Locate the cell with the specified text and output its (x, y) center coordinate. 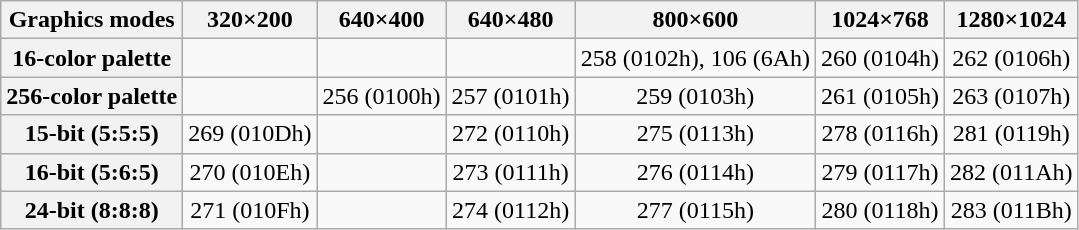
800×600 (695, 20)
275 (0113h) (695, 134)
Graphics modes (92, 20)
283 (011Bh) (1012, 210)
276 (0114h) (695, 172)
277 (0115h) (695, 210)
269 (010Dh) (250, 134)
1024×768 (880, 20)
281 (0119h) (1012, 134)
640×400 (382, 20)
16-color palette (92, 58)
260 (0104h) (880, 58)
24-bit (8:8:8) (92, 210)
16-bit (5:6:5) (92, 172)
272 (0110h) (510, 134)
282 (011Ah) (1012, 172)
274 (0112h) (510, 210)
262 (0106h) (1012, 58)
320×200 (250, 20)
278 (0116h) (880, 134)
259 (0103h) (695, 96)
1280×1024 (1012, 20)
263 (0107h) (1012, 96)
261 (0105h) (880, 96)
640×480 (510, 20)
271 (010Fh) (250, 210)
273 (0111h) (510, 172)
258 (0102h), 106 (6Ah) (695, 58)
15-bit (5:5:5) (92, 134)
256 (0100h) (382, 96)
270 (010Eh) (250, 172)
257 (0101h) (510, 96)
280 (0118h) (880, 210)
256-color palette (92, 96)
279 (0117h) (880, 172)
